Pinpoint the cell where the given text exists, returning its [x, y] midpoint coordinate. 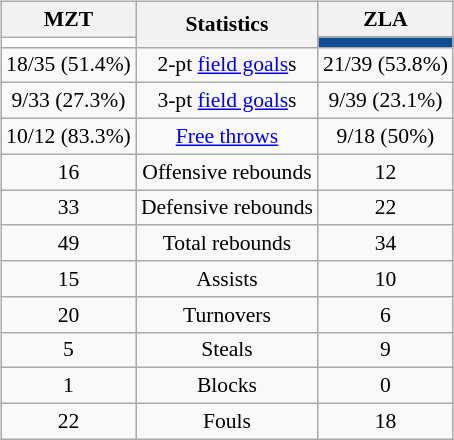
Offensive rebounds [227, 172]
3-pt field goalss [227, 101]
33 [68, 208]
0 [386, 386]
9/39 (23.1%) [386, 101]
Statistics [227, 24]
10/12 (83.3%) [68, 136]
18/35 (51.4%) [68, 65]
Steals [227, 350]
34 [386, 243]
2-pt field goalss [227, 65]
21/39 (53.8%) [386, 65]
6 [386, 314]
Assists [227, 279]
Defensive rebounds [227, 208]
9 [386, 350]
10 [386, 279]
Free throws [227, 136]
15 [68, 279]
49 [68, 243]
Blocks [227, 386]
18 [386, 421]
Turnovers [227, 314]
1 [68, 386]
12 [386, 172]
Total rebounds [227, 243]
9/33 (27.3%) [68, 101]
5 [68, 350]
16 [68, 172]
9/18 (50%) [386, 136]
20 [68, 314]
Fouls [227, 421]
MZT [68, 19]
ZLA [386, 19]
